Determine the [X, Y] coordinate at the center of the cell enclosing the given text.  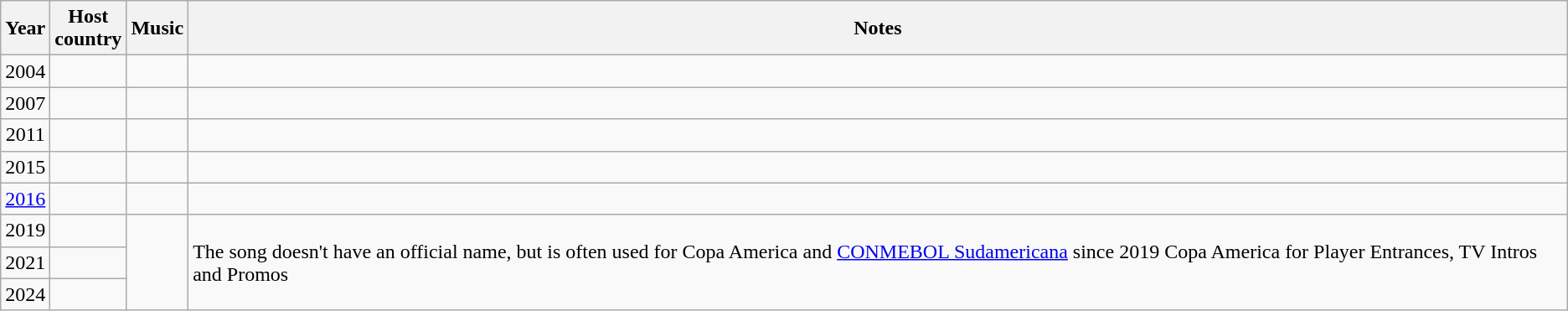
Notes [878, 29]
Host country [89, 29]
Music [157, 29]
Year [25, 29]
2007 [25, 103]
2011 [25, 135]
2004 [25, 71]
2015 [25, 167]
2016 [25, 199]
2019 [25, 231]
2021 [25, 262]
2024 [25, 294]
